From the cell containing the given text, extract its center point as [x, y] coordinate. 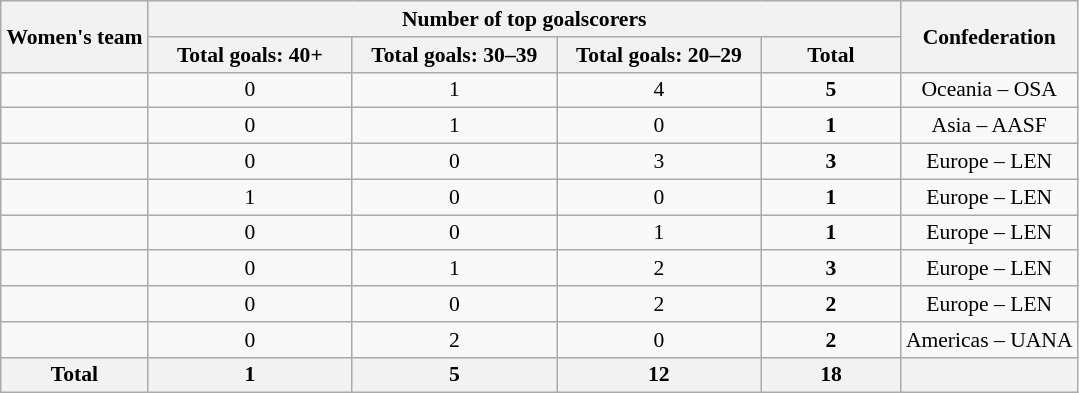
Number of top goalscorers [524, 19]
Total goals: 40+ [250, 55]
Women's team [74, 36]
18 [831, 375]
4 [660, 90]
Oceania – OSA [990, 90]
Americas – UANA [990, 340]
Total goals: 20–29 [660, 55]
Asia – AASF [990, 126]
12 [660, 375]
Total goals: 30–39 [454, 55]
Confederation [990, 36]
